Identify which cell holds the provided text, then report its [X, Y] central coordinate. 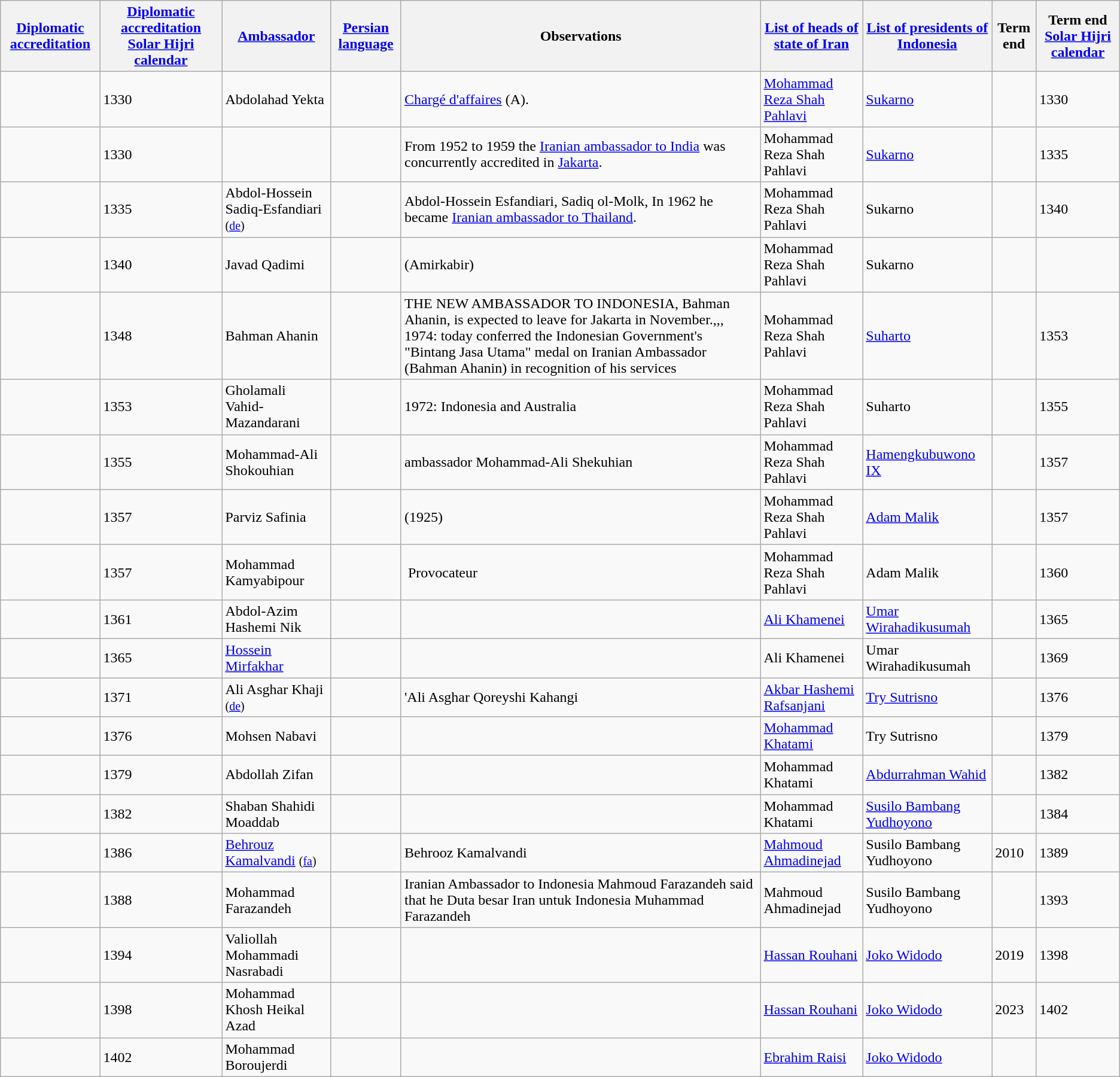
Abdolahad Yekta [276, 99]
1394 [161, 955]
Hamengkubuwono IX [927, 462]
1972: Indonesia and Australia [580, 407]
(Amirkabir) [580, 264]
List of heads of state of Iran [811, 36]
Ali Asghar Khaji (de) [276, 696]
1393 [1078, 900]
Akbar Hashemi Rafsanjani [811, 696]
1389 [1078, 853]
Observations [580, 36]
Javad Qadimi [276, 264]
Chargé d'affaires (A). [580, 99]
Abdol-Hossein Esfandiari, Sadiq ol-Molk, In 1962 he became Iranian ambassador to Thailand. [580, 209]
Behrooz Kamalvandi [580, 853]
2010 [1014, 853]
1348 [161, 336]
Abdol-Hossein Sadiq-Esfandiari (de) [276, 209]
Ebrahim Raisi [811, 1057]
2019 [1014, 955]
Parviz Safinia [276, 517]
Abdurrahman Wahid [927, 775]
Term end [1014, 36]
Term end Solar Hijri calendar [1078, 36]
1388 [161, 900]
ambassador Mohammad-Ali Shekuhian [580, 462]
Abdol-Azim Hashemi Nik [276, 619]
1371 [161, 696]
Provocateur [580, 572]
1386 [161, 853]
Mohammad Farazandeh [276, 900]
Gholamali Vahid-Mazandarani [276, 407]
Persian language [366, 36]
Mohammad-Ali Shokouhian [276, 462]
Mohammad Khosh Heikal Azad [276, 1010]
(1925) [580, 517]
List of presidents of Indonesia [927, 36]
1361 [161, 619]
Mohsen Nabavi [276, 736]
Bahman Ahanin [276, 336]
Diplomatic accreditation [50, 36]
Mohammad Boroujerdi [276, 1057]
Hossein Mirfakhar [276, 658]
'Ali Asghar Qoreyshi Kahangi [580, 696]
2023 [1014, 1010]
1360 [1078, 572]
Ambassador [276, 36]
Shaban Shahidi Moaddab [276, 814]
Abdollah Zifan [276, 775]
Iranian Ambassador to Indonesia Mahmoud Farazandeh said that he Duta besar Iran untuk Indonesia Muhammad Farazandeh [580, 900]
Diplomatic accreditation Solar Hijri calendar [161, 36]
Behrouz Kamalvandi (fa) [276, 853]
From 1952 to 1959 the Iranian ambassador to India was concurrently accredited in Jakarta. [580, 154]
1384 [1078, 814]
Mohammad Kamyabipour [276, 572]
1369 [1078, 658]
Valiollah Mohammadi Nasrabadi [276, 955]
